Provide the (x, y) coordinate of the cell's center where the given text is located.  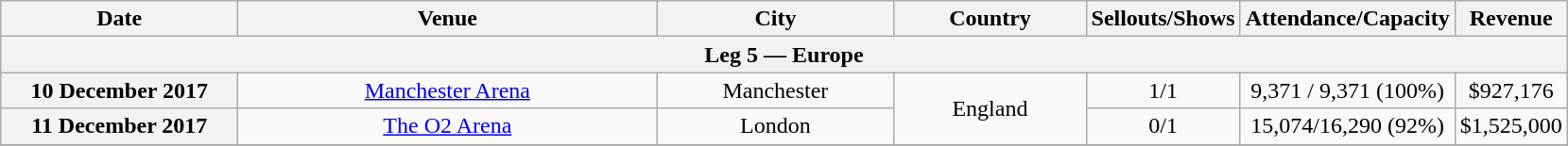
Attendance/Capacity (1348, 19)
$1,525,000 (1510, 126)
Leg 5 — Europe (784, 55)
11 December 2017 (119, 126)
Date (119, 19)
Revenue (1510, 19)
$927,176 (1510, 90)
Venue (448, 19)
The O2 Arena (448, 126)
9,371 / 9,371 (100%) (1348, 90)
15,074/16,290 (92%) (1348, 126)
London (775, 126)
Sellouts/Shows (1163, 19)
1/1 (1163, 90)
City (775, 19)
England (991, 108)
Manchester (775, 90)
0/1 (1163, 126)
Country (991, 19)
Manchester Arena (448, 90)
10 December 2017 (119, 90)
